Search for the cell housing the specified text and yield its [X, Y] center coordinate. 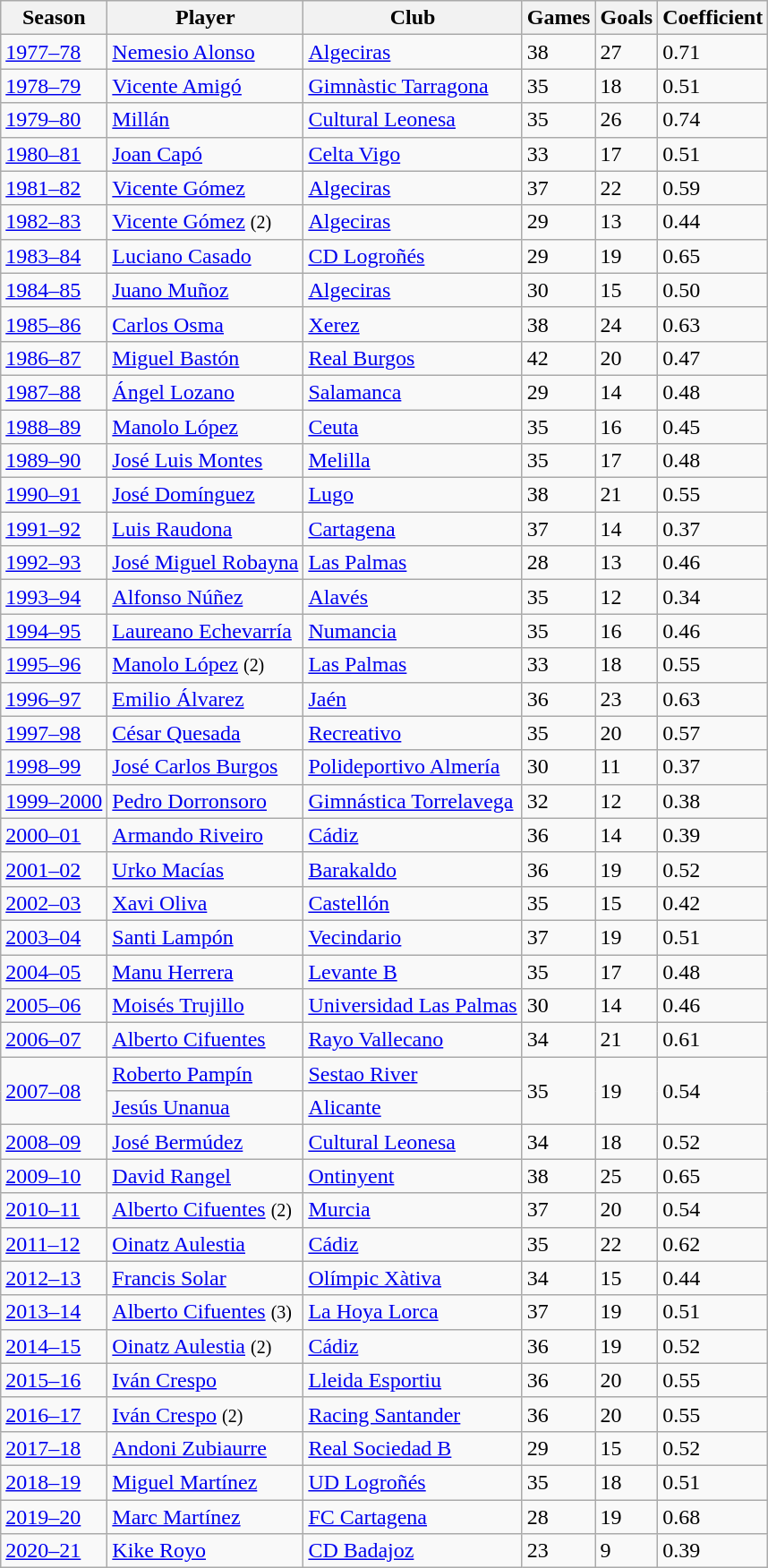
Cartagena [413, 529]
1981–82 [54, 188]
2004–05 [54, 971]
Numancia [413, 631]
2003–04 [54, 937]
Joan Capó [206, 154]
2015–16 [54, 1380]
Iván Crespo [206, 1380]
2001–02 [54, 869]
La Hoya Lorca [413, 1312]
Salamanca [413, 392]
2008–09 [54, 1142]
Emilio Álvarez [206, 699]
Miguel Bastón [206, 358]
Racing Santander [413, 1414]
José Miguel Robayna [206, 563]
0.42 [713, 903]
1989–90 [54, 461]
0.57 [713, 733]
1980–81 [54, 154]
Polideportivo Almería [413, 767]
2013–14 [54, 1312]
Gimnástica Torrelavega [413, 801]
Kike Royo [206, 1551]
Lugo [413, 495]
2009–10 [54, 1176]
Xavi Oliva [206, 903]
José Carlos Burgos [206, 767]
Marc Martínez [206, 1517]
CD Logroñés [413, 256]
2014–15 [54, 1346]
Games [559, 18]
9 [627, 1551]
FC Cartagena [413, 1517]
1987–88 [54, 392]
Juano Muñoz [206, 290]
Manolo López (2) [206, 665]
0.45 [713, 427]
Vicente Gómez (2) [206, 222]
Pedro Dorronsoro [206, 801]
1997–98 [54, 733]
José Bermúdez [206, 1142]
Nemesio Alonso [206, 52]
1998–99 [54, 767]
1996–97 [54, 699]
0.61 [713, 1040]
1994–95 [54, 631]
UD Logroñés [413, 1482]
Carlos Osma [206, 324]
1983–84 [54, 256]
2002–03 [54, 903]
24 [627, 324]
Celta Vigo [413, 154]
1999–2000 [54, 801]
0.71 [713, 52]
Recreativo [413, 733]
2020–21 [54, 1551]
Alfonso Núñez [206, 597]
0.34 [713, 597]
1984–85 [54, 290]
Luciano Casado [206, 256]
1993–94 [54, 597]
1991–92 [54, 529]
Gimnàstic Tarragona [413, 86]
2010–11 [54, 1210]
0.74 [713, 120]
1992–93 [54, 563]
2016–17 [54, 1414]
Rayo Vallecano [413, 1040]
Season [54, 18]
2017–18 [54, 1448]
Urko Macías [206, 869]
César Quesada [206, 733]
Ceuta [413, 427]
2012–13 [54, 1278]
Oinatz Aulestia (2) [206, 1346]
0.68 [713, 1517]
Alberto Cifuentes [206, 1040]
0.59 [713, 188]
Alavés [413, 597]
Luis Raudona [206, 529]
Jaén [413, 699]
Oinatz Aulestia [206, 1244]
Francis Solar [206, 1278]
Murcia [413, 1210]
0.62 [713, 1244]
Laureano Echevarría [206, 631]
32 [559, 801]
Andoni Zubiaurre [206, 1448]
Millán [206, 120]
0.47 [713, 358]
1979–80 [54, 120]
Ángel Lozano [206, 392]
Alberto Cifuentes (3) [206, 1312]
1986–87 [54, 358]
Vicente Gómez [206, 188]
Vecindario [413, 937]
42 [559, 358]
Vicente Amigó [206, 86]
José Domínguez [206, 495]
Melilla [413, 461]
Club [413, 18]
Jesús Unanua [206, 1108]
David Rangel [206, 1176]
Olímpic Xàtiva [413, 1278]
Coefficient [713, 18]
José Luis Montes [206, 461]
Alberto Cifuentes (2) [206, 1210]
26 [627, 120]
1982–83 [54, 222]
0.50 [713, 290]
2018–19 [54, 1482]
Santi Lampón [206, 937]
Sestao River [413, 1074]
25 [627, 1176]
1990–91 [54, 495]
11 [627, 767]
Goals [627, 18]
Castellón [413, 903]
2019–20 [54, 1517]
Lleida Esportiu [413, 1380]
Player [206, 18]
27 [627, 52]
1988–89 [54, 427]
Levante B [413, 971]
2007–08 [54, 1091]
Real Burgos [413, 358]
Universidad Las Palmas [413, 1006]
Ontinyent [413, 1176]
Barakaldo [413, 869]
2011–12 [54, 1244]
Moisés Trujillo [206, 1006]
Miguel Martínez [206, 1482]
1985–86 [54, 324]
1995–96 [54, 665]
Roberto Pampín [206, 1074]
Real Sociedad B [413, 1448]
2000–01 [54, 835]
Armando Riveiro [206, 835]
0.38 [713, 801]
Manolo López [206, 427]
1977–78 [54, 52]
Iván Crespo (2) [206, 1414]
2005–06 [54, 1006]
CD Badajoz [413, 1551]
Manu Herrera [206, 971]
Alicante [413, 1108]
1978–79 [54, 86]
Xerez [413, 324]
2006–07 [54, 1040]
